Identify which cell holds the provided text, then report its [x, y] central coordinate. 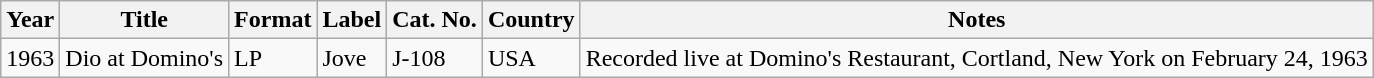
Jove [352, 58]
1963 [30, 58]
Title [144, 20]
Recorded live at Domino's Restaurant, Cortland, New York on February 24, 1963 [976, 58]
Country [531, 20]
Dio at Domino's [144, 58]
Label [352, 20]
LP [273, 58]
Format [273, 20]
Cat. No. [435, 20]
J-108 [435, 58]
Notes [976, 20]
USA [531, 58]
Year [30, 20]
